Extract the [X, Y] coordinate from the center of the cell holding the provided text.  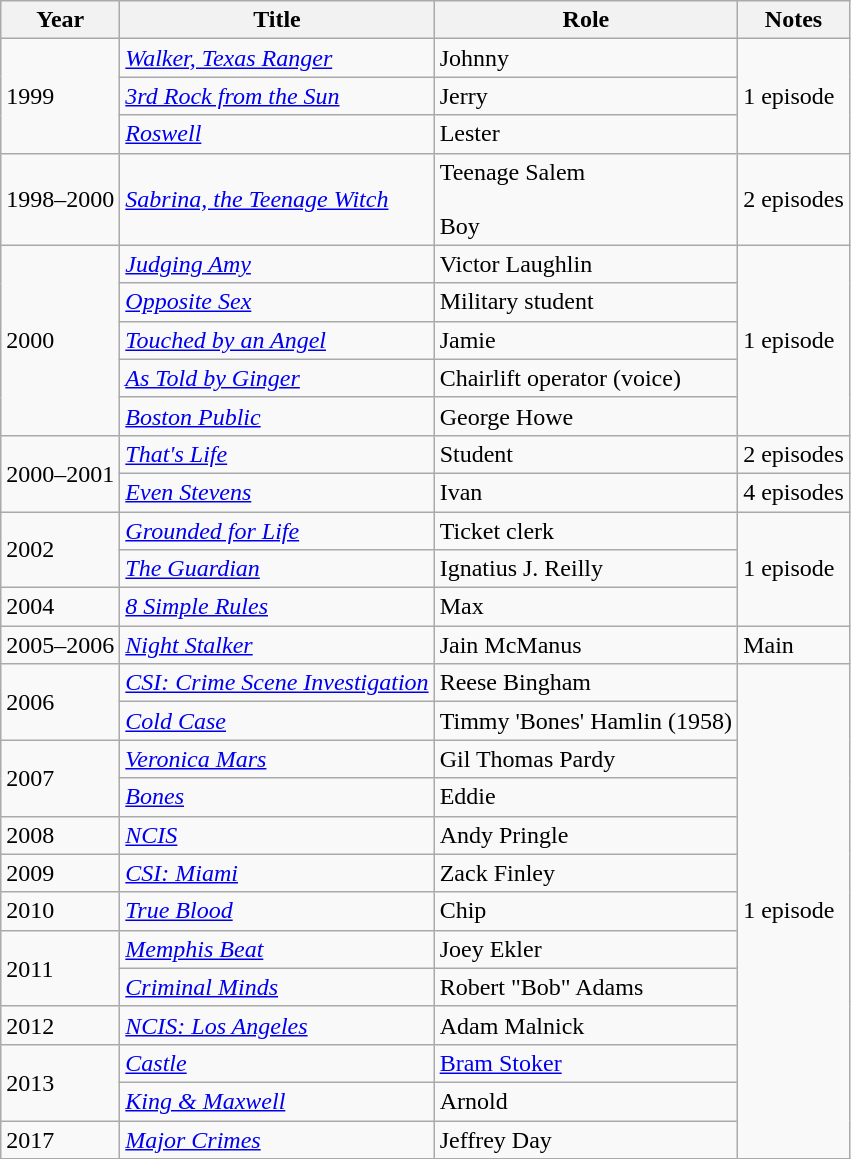
Jerry [586, 96]
Zack Finley [586, 873]
Ignatius J. Reilly [586, 569]
Cold Case [277, 721]
4 episodes [794, 492]
CSI: Crime Scene Investigation [277, 683]
Title [277, 20]
Even Stevens [277, 492]
2017 [60, 1139]
2012 [60, 1025]
Veronica Mars [277, 759]
NCIS [277, 835]
Sabrina, the Teenage Witch [277, 199]
The Guardian [277, 569]
Timmy 'Bones' Hamlin (1958) [586, 721]
Reese Bingham [586, 683]
Walker, Texas Ranger [277, 58]
NCIS: Los Angeles [277, 1025]
Ivan [586, 492]
Andy Pringle [586, 835]
That's Life [277, 454]
8 Simple Rules [277, 607]
Lester [586, 134]
Criminal Minds [277, 987]
2000 [60, 340]
2006 [60, 702]
Adam Malnick [586, 1025]
2005–2006 [60, 645]
Role [586, 20]
Teenage SalemBoy [586, 199]
Boston Public [277, 416]
2013 [60, 1082]
King & Maxwell [277, 1101]
Bram Stoker [586, 1063]
Jain McManus [586, 645]
Max [586, 607]
Notes [794, 20]
Arnold [586, 1101]
2011 [60, 968]
2009 [60, 873]
3rd Rock from the Sun [277, 96]
Jeffrey Day [586, 1139]
Chairlift operator (voice) [586, 378]
Memphis Beat [277, 949]
Robert "Bob" Adams [586, 987]
Castle [277, 1063]
2002 [60, 550]
Military student [586, 302]
As Told by Ginger [277, 378]
Opposite Sex [277, 302]
Judging Amy [277, 264]
Eddie [586, 797]
Joey Ekler [586, 949]
Year [60, 20]
2004 [60, 607]
1999 [60, 96]
Major Crimes [277, 1139]
Gil Thomas Pardy [586, 759]
CSI: Miami [277, 873]
2010 [60, 911]
Victor Laughlin [586, 264]
Roswell [277, 134]
Touched by an Angel [277, 340]
2007 [60, 778]
Night Stalker [277, 645]
1998–2000 [60, 199]
2008 [60, 835]
Chip [586, 911]
George Howe [586, 416]
Grounded for Life [277, 531]
Johnny [586, 58]
Student [586, 454]
2000–2001 [60, 473]
Jamie [586, 340]
Main [794, 645]
Bones [277, 797]
True Blood [277, 911]
Ticket clerk [586, 531]
